Provide the (x, y) coordinate of the cell's center where the given text is located.  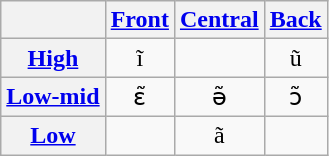
ɛ̃ (140, 97)
High (53, 58)
Low-mid (53, 97)
Front (140, 20)
ã (219, 135)
Back (296, 20)
Low (53, 135)
ɔ̃ (296, 97)
Central (219, 20)
ə̃ (219, 97)
ũ (296, 58)
ĩ (140, 58)
